From the cell containing the given text, extract its center point as [X, Y] coordinate. 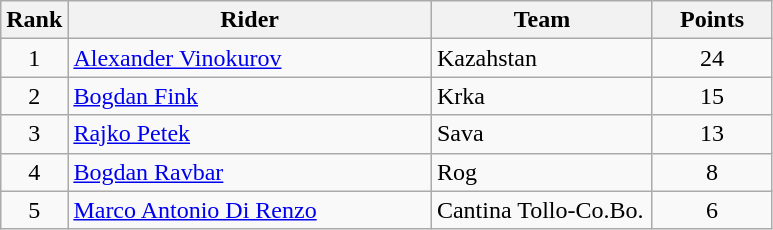
15 [712, 96]
13 [712, 134]
Rog [542, 172]
4 [34, 172]
Kazahstan [542, 58]
6 [712, 210]
Rank [34, 20]
1 [34, 58]
Bogdan Fink [250, 96]
5 [34, 210]
3 [34, 134]
2 [34, 96]
Rajko Petek [250, 134]
Alexander Vinokurov [250, 58]
Team [542, 20]
Bogdan Ravbar [250, 172]
8 [712, 172]
Cantina Tollo-Co.Bo. [542, 210]
Krka [542, 96]
Marco Antonio Di Renzo [250, 210]
Points [712, 20]
24 [712, 58]
Sava [542, 134]
Rider [250, 20]
